Provide the [X, Y] coordinate of the cell's center where the given text is located.  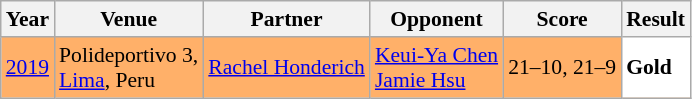
Year [28, 19]
Gold [656, 68]
Rachel Honderich [286, 68]
Venue [128, 19]
2019 [28, 68]
Keui-Ya Chen Jamie Hsu [436, 68]
Score [562, 19]
Partner [286, 19]
Polideportivo 3,Lima, Peru [128, 68]
Opponent [436, 19]
Result [656, 19]
21–10, 21–9 [562, 68]
